Search for the cell housing the specified text and yield its (x, y) center coordinate. 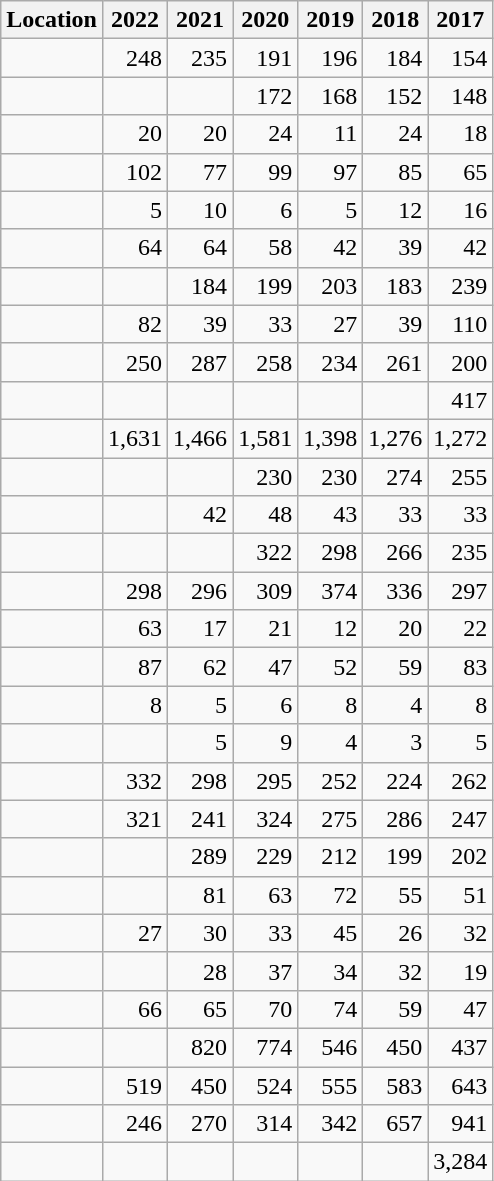
261 (396, 362)
99 (266, 172)
26 (396, 933)
1,466 (200, 438)
2019 (330, 20)
657 (396, 1124)
3,284 (460, 1162)
51 (460, 895)
1,398 (330, 438)
262 (460, 781)
2017 (460, 20)
10 (200, 210)
336 (396, 591)
342 (330, 1124)
274 (396, 477)
87 (134, 667)
2018 (396, 20)
97 (330, 172)
546 (330, 1047)
314 (266, 1124)
239 (460, 286)
110 (460, 324)
437 (460, 1047)
19 (460, 971)
37 (266, 971)
16 (460, 210)
255 (460, 477)
296 (200, 591)
246 (134, 1124)
229 (266, 857)
34 (330, 971)
1,276 (396, 438)
152 (396, 96)
941 (460, 1124)
270 (200, 1124)
172 (266, 96)
324 (266, 819)
28 (200, 971)
252 (330, 781)
212 (330, 857)
81 (200, 895)
297 (460, 591)
309 (266, 591)
168 (330, 96)
203 (330, 286)
82 (134, 324)
83 (460, 667)
102 (134, 172)
45 (330, 933)
85 (396, 172)
332 (134, 781)
3 (396, 743)
1,631 (134, 438)
Location (52, 20)
30 (200, 933)
55 (396, 895)
66 (134, 1009)
48 (266, 515)
820 (200, 1047)
9 (266, 743)
58 (266, 248)
250 (134, 362)
200 (460, 362)
52 (330, 667)
519 (134, 1085)
417 (460, 400)
2021 (200, 20)
11 (330, 134)
321 (134, 819)
583 (396, 1085)
234 (330, 362)
224 (396, 781)
374 (330, 591)
322 (266, 553)
74 (330, 1009)
275 (330, 819)
258 (266, 362)
643 (460, 1085)
17 (200, 629)
77 (200, 172)
2020 (266, 20)
266 (396, 553)
1,272 (460, 438)
555 (330, 1085)
247 (460, 819)
196 (330, 58)
21 (266, 629)
287 (200, 362)
43 (330, 515)
248 (134, 58)
22 (460, 629)
154 (460, 58)
191 (266, 58)
2022 (134, 20)
148 (460, 96)
72 (330, 895)
62 (200, 667)
774 (266, 1047)
286 (396, 819)
18 (460, 134)
70 (266, 1009)
241 (200, 819)
295 (266, 781)
1,581 (266, 438)
524 (266, 1085)
202 (460, 857)
183 (396, 286)
289 (200, 857)
